Return [x, y] of the center of cell containing provided text 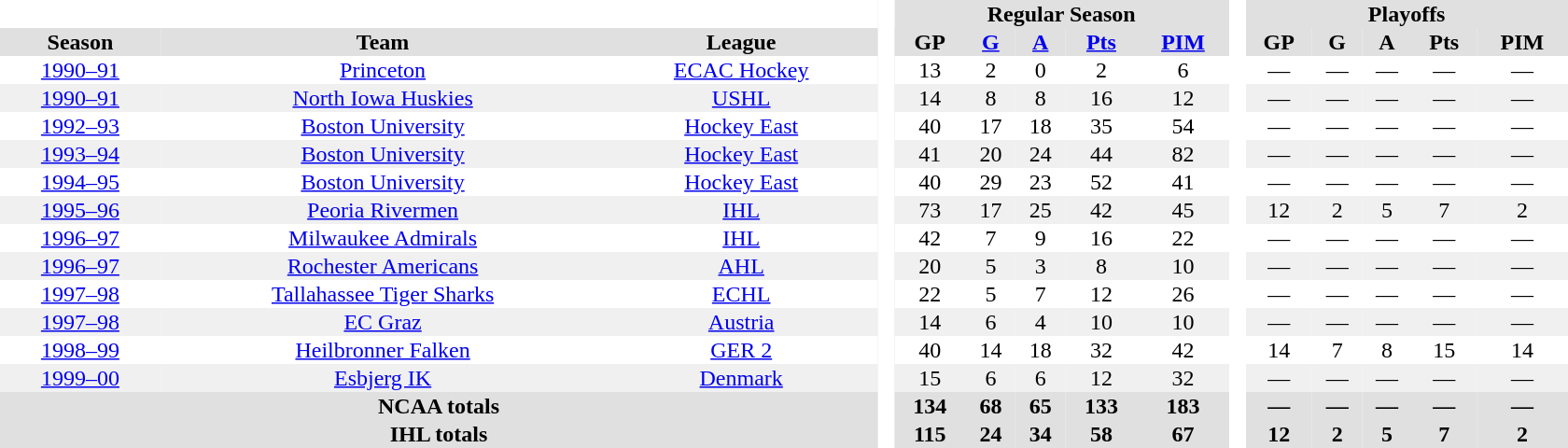
115 [930, 434]
44 [1101, 154]
34 [1040, 434]
GER 2 [741, 350]
ECHL [741, 294]
134 [930, 406]
26 [1183, 294]
Austria [741, 322]
EC Graz [383, 322]
1993–94 [80, 154]
67 [1183, 434]
1992–93 [80, 126]
13 [930, 70]
65 [1040, 406]
73 [930, 210]
45 [1183, 210]
Denmark [741, 378]
USHL [741, 98]
League [741, 42]
North Iowa Huskies [383, 98]
Playoffs [1407, 14]
58 [1101, 434]
NCAA totals [439, 406]
1998–99 [80, 350]
1994–95 [80, 182]
0 [1040, 70]
Regular Season [1062, 14]
Peoria Rivermen [383, 210]
Team [383, 42]
25 [1040, 210]
ECAC Hockey [741, 70]
Princeton [383, 70]
82 [1183, 154]
3 [1040, 266]
1995–96 [80, 210]
54 [1183, 126]
Season [80, 42]
Tallahassee Tiger Sharks [383, 294]
Rochester Americans [383, 266]
23 [1040, 182]
183 [1183, 406]
68 [991, 406]
1999–00 [80, 378]
29 [991, 182]
IHL totals [439, 434]
9 [1040, 238]
4 [1040, 322]
Esbjerg IK [383, 378]
35 [1101, 126]
Milwaukee Admirals [383, 238]
52 [1101, 182]
AHL [741, 266]
133 [1101, 406]
Heilbronner Falken [383, 350]
